Detect which cell encompasses the target text, then output its (x, y) center coordinate. 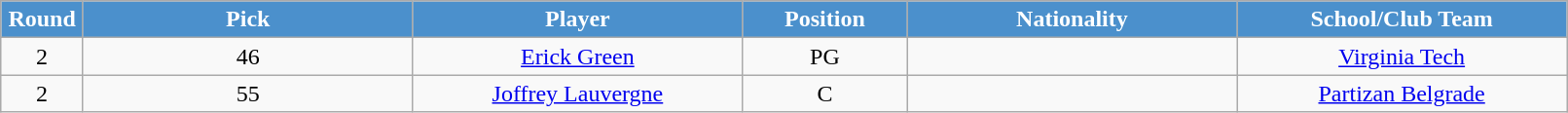
Player (578, 19)
C (825, 94)
Position (825, 19)
Virginia Tech (1402, 56)
Pick (247, 19)
55 (247, 94)
Nationality (1073, 19)
PG (825, 56)
School/Club Team (1402, 19)
Erick Green (578, 56)
Joffrey Lauvergne (578, 94)
Partizan Belgrade (1402, 94)
Round (43, 19)
46 (247, 56)
